For the text-containing cell, return its midpoint in (x, y) coordinate format. 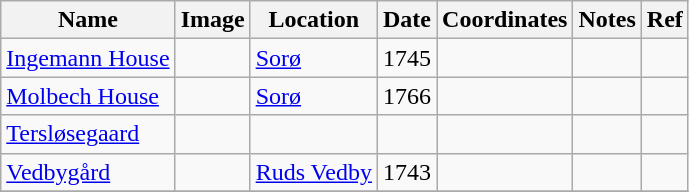
Name (88, 20)
Coordinates (505, 20)
Location (314, 20)
Molbech House (88, 96)
Date (406, 20)
Vedbygård (88, 172)
1745 (406, 58)
Image (212, 20)
1766 (406, 96)
Ruds Vedby (314, 172)
Ingemann House (88, 58)
Ref (664, 20)
Notes (607, 20)
1743 (406, 172)
Tersløsegaard (88, 134)
